Detect which cell encompasses the target text, then output its (x, y) center coordinate. 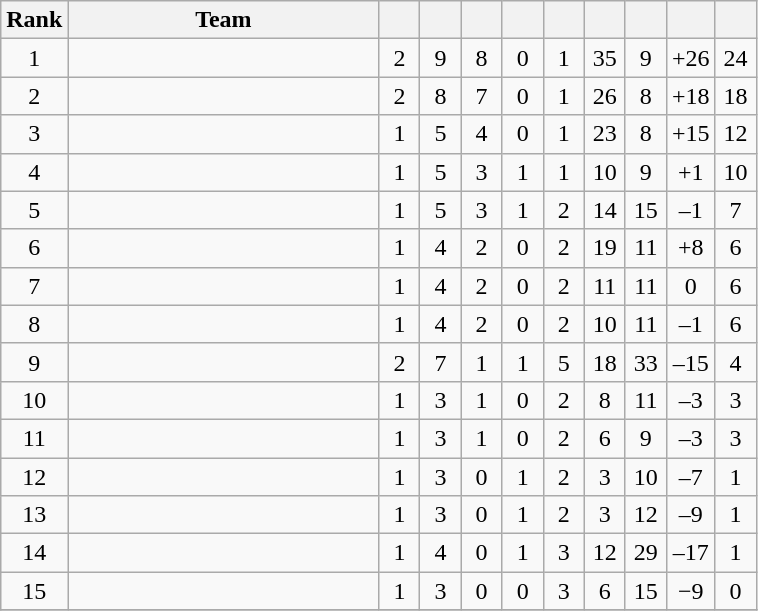
24 (736, 58)
+8 (690, 248)
Rank (34, 20)
–15 (690, 362)
–7 (690, 477)
+15 (690, 134)
+18 (690, 96)
–17 (690, 553)
29 (646, 553)
−9 (690, 591)
Team (224, 20)
13 (34, 515)
33 (646, 362)
+26 (690, 58)
26 (604, 96)
19 (604, 248)
23 (604, 134)
+1 (690, 172)
–9 (690, 515)
35 (604, 58)
